Output the (x, y) coordinate of the center of the cell containing the given text.  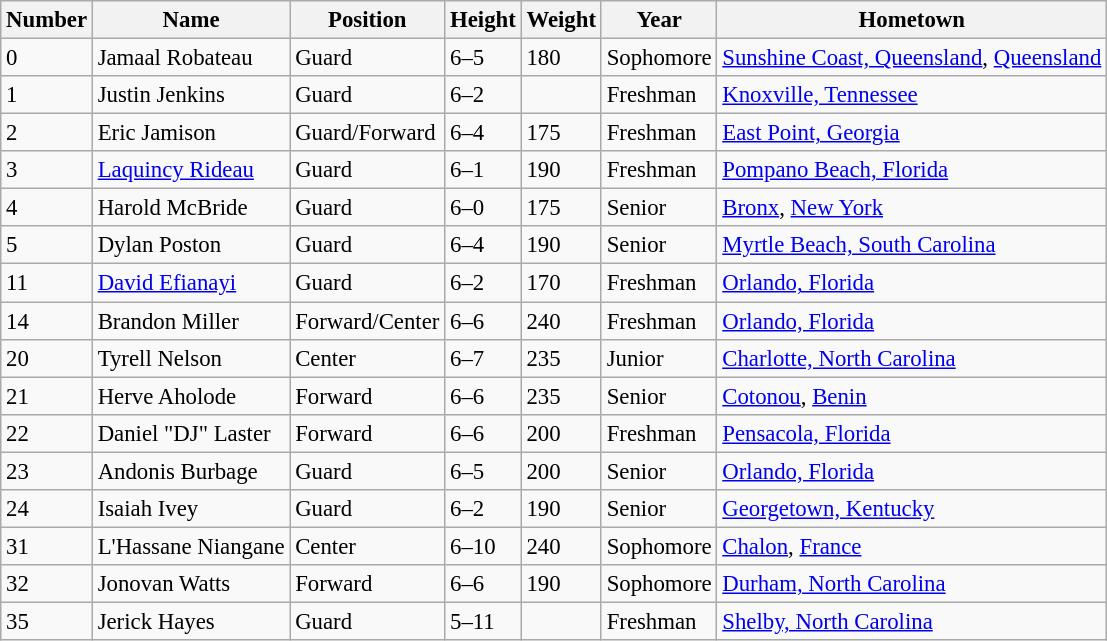
Name (191, 20)
3 (47, 170)
Bronx, New York (912, 208)
L'Hassane Niangane (191, 546)
Cotonou, Benin (912, 396)
Junior (659, 358)
Jamaal Robateau (191, 58)
6–10 (483, 546)
Chalon, France (912, 546)
Shelby, North Carolina (912, 621)
Eric Jamison (191, 133)
Hometown (912, 20)
Jonovan Watts (191, 584)
6–1 (483, 170)
Tyrell Nelson (191, 358)
0 (47, 58)
Pompano Beach, Florida (912, 170)
23 (47, 471)
6–0 (483, 208)
32 (47, 584)
170 (561, 283)
Justin Jenkins (191, 95)
35 (47, 621)
Year (659, 20)
Guard/Forward (368, 133)
Georgetown, Kentucky (912, 509)
180 (561, 58)
Jerick Hayes (191, 621)
Isaiah Ivey (191, 509)
Andonis Burbage (191, 471)
31 (47, 546)
Dylan Poston (191, 245)
Position (368, 20)
Daniel "DJ" Laster (191, 433)
2 (47, 133)
5–11 (483, 621)
Knoxville, Tennessee (912, 95)
11 (47, 283)
Herve Aholode (191, 396)
Weight (561, 20)
David Efianayi (191, 283)
Laquincy Rideau (191, 170)
Myrtle Beach, South Carolina (912, 245)
Height (483, 20)
Sunshine Coast, Queensland, Queensland (912, 58)
1 (47, 95)
Charlotte, North Carolina (912, 358)
Pensacola, Florida (912, 433)
14 (47, 321)
21 (47, 396)
Harold McBride (191, 208)
Brandon Miller (191, 321)
East Point, Georgia (912, 133)
6–7 (483, 358)
20 (47, 358)
5 (47, 245)
Number (47, 20)
4 (47, 208)
24 (47, 509)
22 (47, 433)
Durham, North Carolina (912, 584)
Forward/Center (368, 321)
